Extract the [x, y] coordinate from the center of the cell holding the provided text.  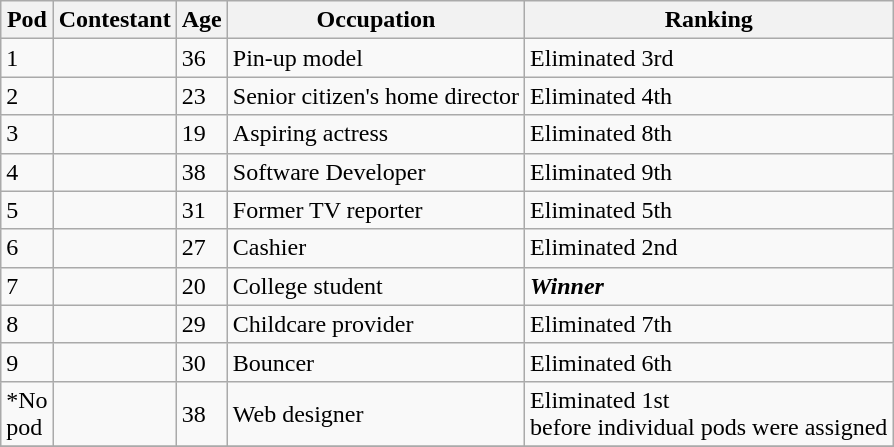
Age [202, 20]
7 [27, 286]
2 [27, 96]
31 [202, 210]
Former TV reporter [376, 210]
Eliminated 8th [709, 134]
6 [27, 248]
Web designer [376, 414]
Eliminated 3rd [709, 58]
27 [202, 248]
8 [27, 324]
Eliminated 6th [709, 362]
20 [202, 286]
9 [27, 362]
Childcare provider [376, 324]
5 [27, 210]
Contestant [114, 20]
Eliminated 1stbefore individual pods were assigned [709, 414]
30 [202, 362]
4 [27, 172]
1 [27, 58]
Eliminated 5th [709, 210]
Eliminated 4th [709, 96]
Software Developer [376, 172]
Bouncer [376, 362]
Ranking [709, 20]
36 [202, 58]
*No pod [27, 414]
Pin-up model [376, 58]
Eliminated 2nd [709, 248]
Occupation [376, 20]
Eliminated 9th [709, 172]
Senior citizen's home director [376, 96]
29 [202, 324]
19 [202, 134]
Aspiring actress [376, 134]
3 [27, 134]
Cashier [376, 248]
Eliminated 7th [709, 324]
College student [376, 286]
Pod [27, 20]
23 [202, 96]
Winner [709, 286]
